Identify which cell holds the provided text, then report its [x, y] central coordinate. 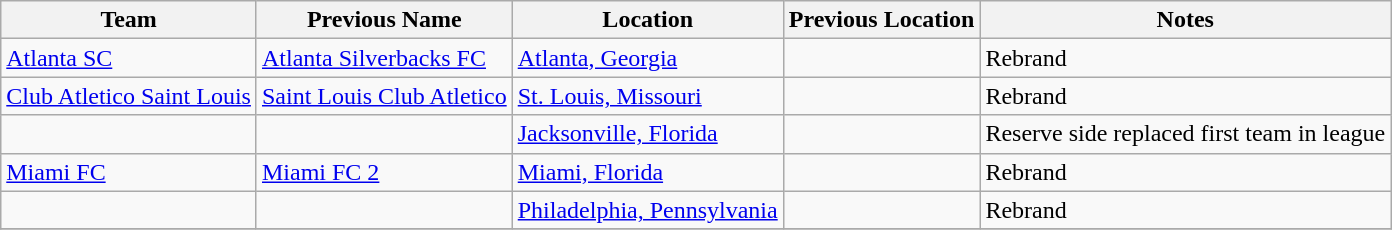
Reserve side replaced first team in league [1186, 134]
Previous Location [882, 20]
Miami FC [129, 172]
Team [129, 20]
Atlanta Silverbacks FC [384, 58]
Jacksonville, Florida [648, 134]
Notes [1186, 20]
St. Louis, Missouri [648, 96]
Atlanta SC [129, 58]
Miami FC 2 [384, 172]
Club Atletico Saint Louis [129, 96]
Philadelphia, Pennsylvania [648, 210]
Atlanta, Georgia [648, 58]
Previous Name [384, 20]
Location [648, 20]
Miami, Florida [648, 172]
Saint Louis Club Atletico [384, 96]
